Find where the given text appears and provide that cell's center as [x, y] coordinate. 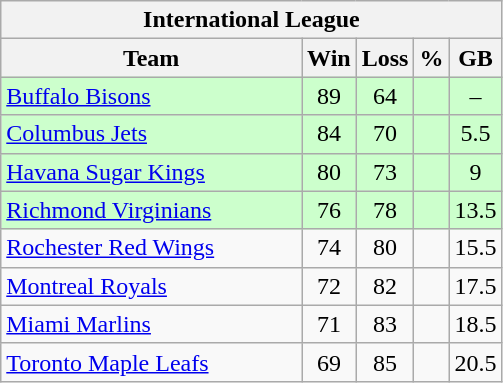
Team [152, 58]
Win [330, 58]
Loss [385, 58]
Miami Marlins [152, 324]
GB [476, 58]
Buffalo Bisons [152, 96]
Rochester Red Wings [152, 248]
89 [330, 96]
78 [385, 210]
17.5 [476, 286]
85 [385, 362]
69 [330, 362]
13.5 [476, 210]
64 [385, 96]
Columbus Jets [152, 134]
Montreal Royals [152, 286]
83 [385, 324]
76 [330, 210]
Toronto Maple Leafs [152, 362]
% [432, 58]
18.5 [476, 324]
15.5 [476, 248]
70 [385, 134]
71 [330, 324]
84 [330, 134]
74 [330, 248]
82 [385, 286]
5.5 [476, 134]
73 [385, 172]
9 [476, 172]
– [476, 96]
International League [252, 20]
Richmond Virginians [152, 210]
72 [330, 286]
Havana Sugar Kings [152, 172]
20.5 [476, 362]
